Find where the given text appears and provide that cell's center as [X, Y] coordinate. 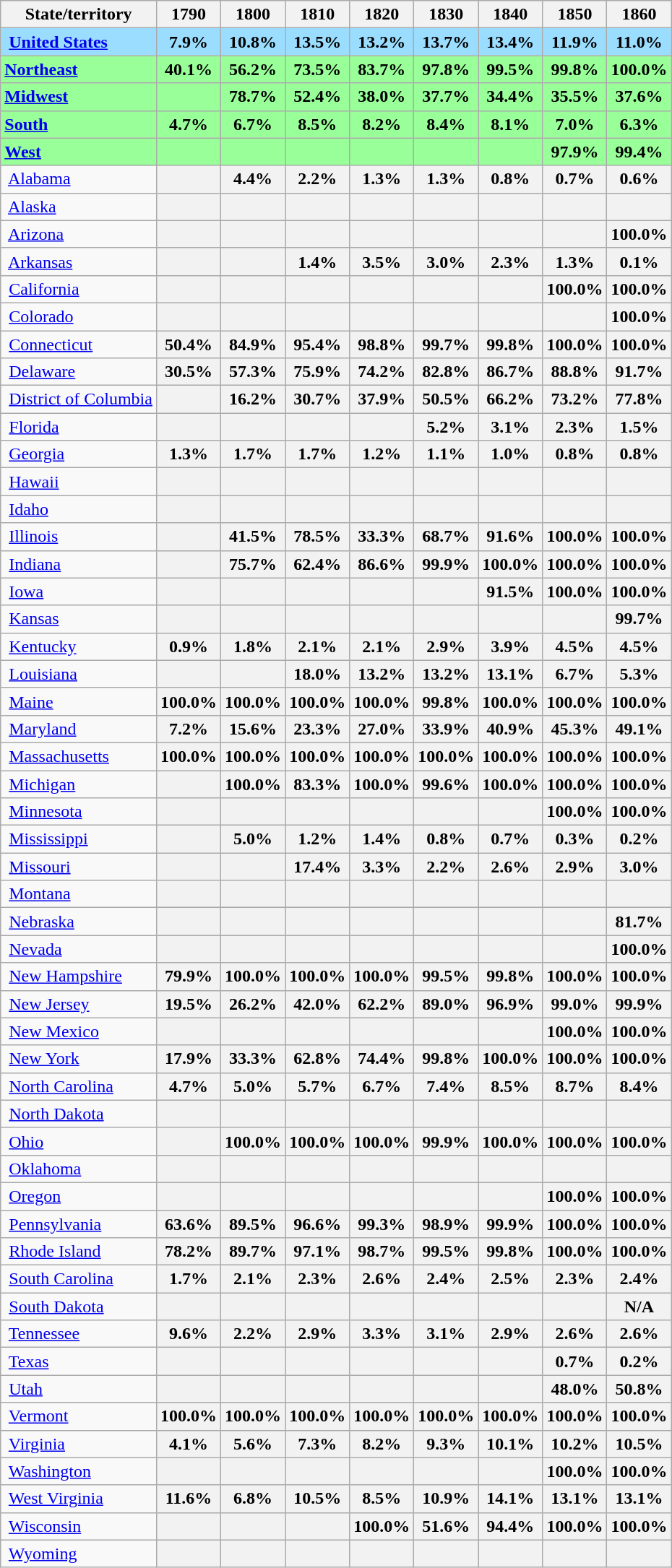
89.0% [447, 1004]
0.1% [639, 261]
7.3% [318, 1444]
2.5% [510, 1279]
11.0% [639, 42]
Alabama [79, 179]
16.2% [253, 399]
Ohio [79, 1141]
52.4% [318, 97]
8.1% [510, 124]
1.1% [447, 454]
Virginia [79, 1444]
Arkansas [79, 261]
73.2% [575, 399]
84.9% [253, 345]
1840 [510, 14]
38.0% [382, 97]
Delaware [79, 372]
Oklahoma [79, 1169]
6.3% [639, 124]
40.9% [510, 729]
11.9% [575, 42]
63.6% [188, 1224]
Georgia [79, 454]
97.8% [447, 69]
Massachusetts [79, 756]
82.8% [447, 372]
86.7% [510, 372]
1810 [318, 14]
Wyoming [79, 1554]
99.3% [382, 1224]
37.6% [639, 97]
1.8% [253, 646]
96.6% [318, 1224]
57.3% [253, 372]
89.7% [253, 1252]
79.9% [188, 976]
1790 [188, 14]
45.3% [575, 729]
5.6% [253, 1444]
1820 [382, 14]
Nevada [79, 949]
10.1% [510, 1444]
Mississippi [79, 839]
99.4% [639, 152]
1860 [639, 14]
83.3% [318, 784]
Michigan [79, 784]
Washington [79, 1471]
86.6% [382, 564]
91.6% [510, 537]
48.0% [575, 1389]
South Carolina [79, 1279]
23.3% [318, 729]
District of Columbia [79, 399]
Wisconsin [79, 1526]
11.6% [188, 1499]
9.3% [447, 1444]
Louisiana [79, 674]
Oregon [79, 1196]
South [79, 124]
New Hampshire [79, 976]
99.0% [575, 1004]
50.8% [639, 1389]
South Dakota [79, 1307]
Kansas [79, 619]
Midwest [79, 97]
98.8% [382, 345]
95.4% [318, 345]
62.2% [382, 1004]
94.4% [510, 1526]
50.5% [447, 399]
Rhode Island [79, 1252]
88.8% [575, 372]
Nebraska [79, 922]
Minnesota [79, 812]
4.4% [253, 179]
96.9% [510, 1004]
56.2% [253, 69]
35.5% [575, 97]
Hawaii [79, 482]
42.0% [318, 1004]
Northeast [79, 69]
7.9% [188, 42]
13.5% [318, 42]
62.4% [318, 564]
1850 [575, 14]
Tennessee [79, 1334]
78.2% [188, 1252]
30.7% [318, 399]
10.2% [575, 1444]
97.1% [318, 1252]
1.0% [510, 454]
3.9% [510, 646]
Colorado [79, 316]
66.2% [510, 399]
Montana [79, 894]
78.7% [253, 97]
89.5% [253, 1224]
Idaho [79, 509]
7.4% [447, 1086]
5.2% [447, 427]
7.2% [188, 729]
Alaska [79, 207]
0.6% [639, 179]
19.5% [188, 1004]
Texas [79, 1361]
74.4% [382, 1059]
New Mexico [79, 1031]
37.7% [447, 97]
West Virginia [79, 1499]
27.0% [382, 729]
13.7% [447, 42]
Indiana [79, 564]
41.5% [253, 537]
50.4% [188, 345]
18.0% [318, 674]
0.3% [575, 839]
3.5% [382, 261]
Iowa [79, 592]
Arizona [79, 234]
Kentucky [79, 646]
Maine [79, 701]
37.9% [382, 399]
Pennsylvania [79, 1224]
New York [79, 1059]
State/territory [79, 14]
1830 [447, 14]
6.8% [253, 1499]
1.5% [639, 427]
73.5% [318, 69]
7.0% [575, 124]
62.8% [318, 1059]
74.2% [382, 372]
N/A [639, 1307]
West [79, 152]
81.7% [639, 922]
5.7% [318, 1086]
10.9% [447, 1499]
30.5% [188, 372]
North Dakota [79, 1114]
40.1% [188, 69]
North Carolina [79, 1086]
91.7% [639, 372]
4.1% [188, 1444]
1800 [253, 14]
75.7% [253, 564]
83.7% [382, 69]
Florida [79, 427]
15.6% [253, 729]
98.9% [447, 1224]
Utah [79, 1389]
77.8% [639, 399]
17.4% [318, 867]
Connecticut [79, 345]
68.7% [447, 537]
New Jersey [79, 1004]
17.9% [188, 1059]
91.5% [510, 592]
14.1% [510, 1499]
0.9% [188, 646]
26.2% [253, 1004]
49.1% [639, 729]
California [79, 289]
75.9% [318, 372]
Illinois [79, 537]
10.8% [253, 42]
United States [79, 42]
Missouri [79, 867]
33.9% [447, 729]
Vermont [79, 1416]
99.6% [447, 784]
13.4% [510, 42]
97.9% [575, 152]
34.4% [510, 97]
9.6% [188, 1334]
Maryland [79, 729]
8.7% [575, 1086]
51.6% [447, 1526]
78.5% [318, 537]
5.3% [639, 674]
98.7% [382, 1252]
